Find where the given text appears and provide that cell's center as [X, Y] coordinate. 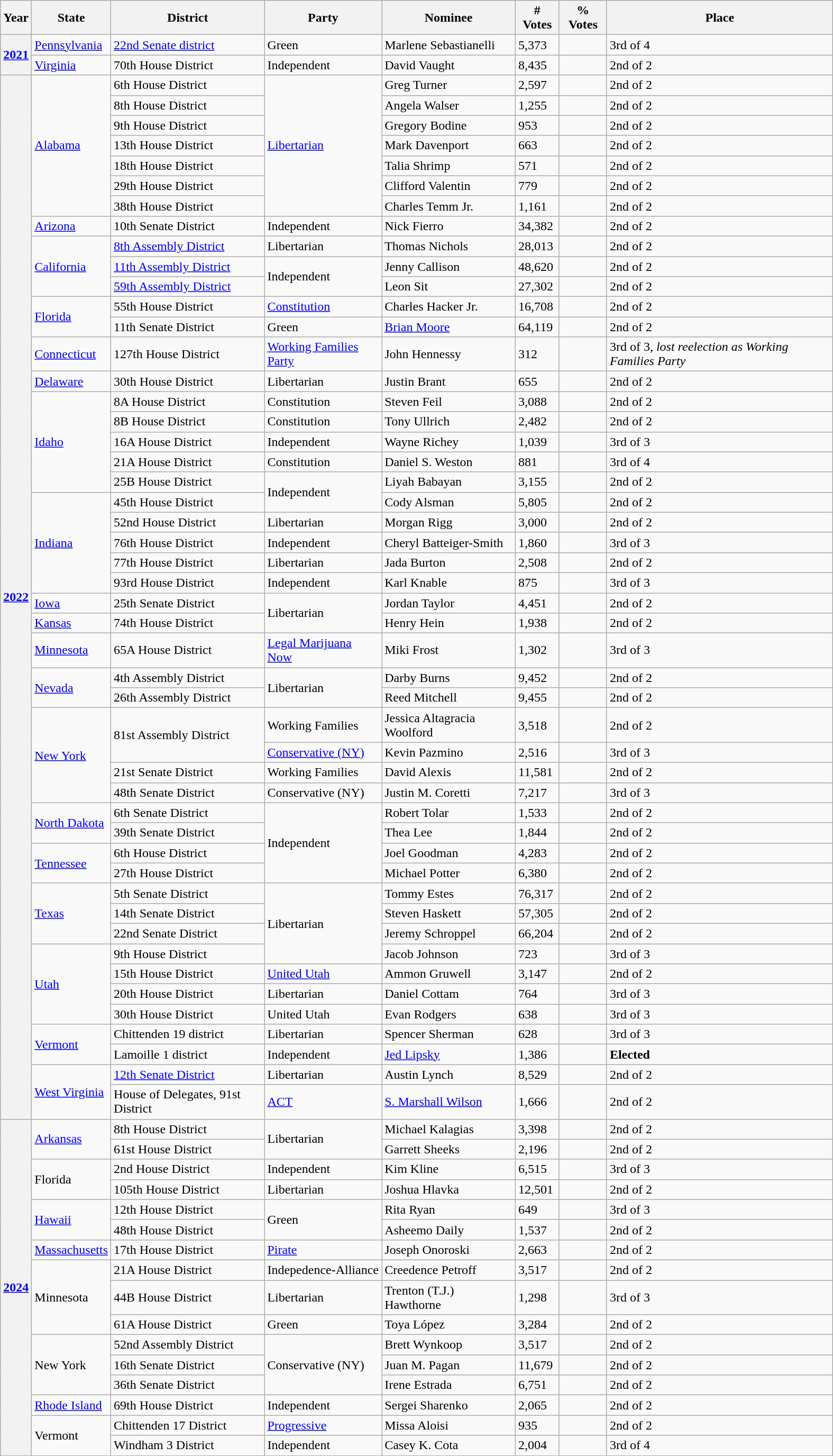
Michael Kalagias [448, 1129]
District [188, 18]
House of Delegates, 91st District [188, 1102]
312 [537, 354]
45th House District [188, 502]
34,382 [537, 226]
Thomas Nichols [448, 246]
Arkansas [71, 1139]
Jessica Altagracia Woolford [448, 725]
Party [323, 18]
127th House District [188, 354]
David Vaught [448, 65]
13th House District [188, 145]
1,386 [537, 1054]
John Hennessy [448, 354]
Creedence Petroff [448, 1270]
8A House District [188, 402]
2,004 [537, 1445]
Progressive [323, 1425]
Kansas [71, 623]
Tommy Estes [448, 893]
Rita Ryan [448, 1209]
3,284 [537, 1325]
Joel Goodman [448, 853]
8,435 [537, 65]
Nick Fierro [448, 226]
Utah [71, 984]
74th House District [188, 623]
Nominee [448, 18]
2024 [16, 1287]
935 [537, 1425]
Thea Lee [448, 833]
Darby Burns [448, 678]
2,516 [537, 752]
655 [537, 381]
ACT [323, 1102]
Kevin Pazmino [448, 752]
17th House District [188, 1250]
1,255 [537, 105]
52nd Assembly District [188, 1345]
44B House District [188, 1297]
25B House District [188, 482]
3rd of 3, lost reelection as Working Families Party [719, 354]
2,508 [537, 562]
1,302 [537, 651]
39th Senate District [188, 833]
Jacob Johnson [448, 954]
3,088 [537, 402]
Virginia [71, 65]
Steven Haskett [448, 913]
Chittenden 19 district [188, 1034]
Idaho [71, 442]
70th House District [188, 65]
Pirate [323, 1250]
8th Assembly District [188, 246]
Joshua Hlavka [448, 1189]
Robert Tolar [448, 813]
5,373 [537, 45]
3,398 [537, 1129]
# Votes [537, 18]
953 [537, 125]
Tennessee [71, 863]
Austin Lynch [448, 1075]
15th House District [188, 974]
1,844 [537, 833]
9,455 [537, 698]
3,155 [537, 482]
Brett Wynkoop [448, 1345]
Ammon Gruwell [448, 974]
69th House District [188, 1405]
State [71, 18]
Daniel Cottam [448, 994]
2,597 [537, 85]
Talia Shrimp [448, 166]
29th House District [188, 186]
Legal Marijuana Now [323, 651]
11,581 [537, 772]
4,283 [537, 853]
81st Assembly District [188, 735]
Irene Estrada [448, 1385]
2,482 [537, 422]
77th House District [188, 562]
4,451 [537, 603]
Nevada [71, 688]
93rd House District [188, 583]
Massachusetts [71, 1250]
3,518 [537, 725]
36th Senate District [188, 1385]
2022 [16, 597]
Iowa [71, 603]
649 [537, 1209]
11th Senate District [188, 327]
Leon Sit [448, 287]
2021 [16, 55]
Morgan Rigg [448, 522]
Asheemo Daily [448, 1230]
Charles Hacker Jr. [448, 307]
David Alexis [448, 772]
1,860 [537, 542]
571 [537, 166]
Toya López [448, 1325]
27th House District [188, 873]
Chittenden 17 District [188, 1425]
663 [537, 145]
76,317 [537, 893]
52nd House District [188, 522]
6th Senate District [188, 813]
6,515 [537, 1169]
Elected [719, 1054]
14th Senate District [188, 913]
Kim Kline [448, 1169]
16,708 [537, 307]
22nd Senate District [188, 933]
3,147 [537, 974]
65A House District [188, 651]
Reed Mitchell [448, 698]
Brian Moore [448, 327]
723 [537, 954]
12th Senate District [188, 1075]
California [71, 266]
Rhode Island [71, 1405]
764 [537, 994]
1,666 [537, 1102]
Justin M. Coretti [448, 793]
21st Senate District [188, 772]
Greg Turner [448, 85]
Place [719, 18]
16A House District [188, 442]
1,537 [537, 1230]
11,679 [537, 1365]
Delaware [71, 381]
Spencer Sherman [448, 1034]
5th Senate District [188, 893]
Hawaii [71, 1220]
Casey K. Cota [448, 1445]
628 [537, 1034]
57,305 [537, 913]
22nd Senate district [188, 45]
Clifford Valentin [448, 186]
61st House District [188, 1149]
Michael Potter [448, 873]
Tony Ullrich [448, 422]
55th House District [188, 307]
638 [537, 1014]
11th Assembly District [188, 266]
Indiana [71, 542]
S. Marshall Wilson [448, 1102]
% Votes [583, 18]
1,298 [537, 1297]
Evan Rodgers [448, 1014]
Liyah Babayan [448, 482]
8B House District [188, 422]
48th House District [188, 1230]
Sergei Sharenko [448, 1405]
Year [16, 18]
2,663 [537, 1250]
Cody Alsman [448, 502]
Lamoille 1 district [188, 1054]
875 [537, 583]
Joseph Onoroski [448, 1250]
Daniel S. Weston [448, 462]
59th Assembly District [188, 287]
18th House District [188, 166]
27,302 [537, 287]
10th Senate District [188, 226]
Windham 3 District [188, 1445]
Juan M. Pagan [448, 1365]
48,620 [537, 266]
2,196 [537, 1149]
Mark Davenport [448, 145]
Gregory Bodine [448, 125]
881 [537, 462]
3,000 [537, 522]
Connecticut [71, 354]
12th House District [188, 1209]
64,119 [537, 327]
20th House District [188, 994]
5,805 [537, 502]
Pennsylvania [71, 45]
Jada Burton [448, 562]
779 [537, 186]
Charles Temm Jr. [448, 206]
Texas [71, 913]
1,039 [537, 442]
Steven Feil [448, 402]
61A House District [188, 1325]
7,217 [537, 793]
Arizona [71, 226]
8,529 [537, 1075]
Justin Brant [448, 381]
Indepedence-Alliance [323, 1270]
38th House District [188, 206]
Missa Aloisi [448, 1425]
Henry Hein [448, 623]
West Virginia [71, 1092]
Angela Walser [448, 105]
105th House District [188, 1189]
76th House District [188, 542]
48th Senate District [188, 793]
Karl Knable [448, 583]
Wayne Richey [448, 442]
66,204 [537, 933]
26th Assembly District [188, 698]
Jeremy Schroppel [448, 933]
Miki Frost [448, 651]
Jed Lipsky [448, 1054]
Jordan Taylor [448, 603]
25th Senate District [188, 603]
Working Families Party [323, 354]
2nd House District [188, 1169]
Alabama [71, 145]
16th Senate District [188, 1365]
12,501 [537, 1189]
Garrett Sheeks [448, 1149]
1,533 [537, 813]
1,938 [537, 623]
1,161 [537, 206]
2,065 [537, 1405]
6,751 [537, 1385]
Cheryl Batteiger-Smith [448, 542]
9,452 [537, 678]
4th Assembly District [188, 678]
Jenny Callison [448, 266]
Marlene Sebastianelli [448, 45]
28,013 [537, 246]
North Dakota [71, 823]
6,380 [537, 873]
Trenton (T.J.) Hawthorne [448, 1297]
